Identify which cell holds the provided text, then report its [x, y] central coordinate. 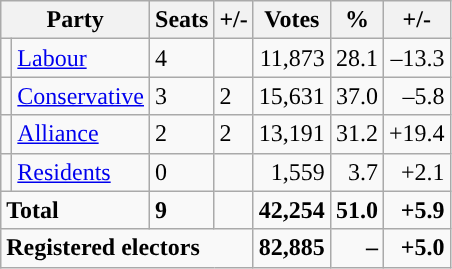
Registered electors [128, 248]
Residents [81, 172]
11,873 [292, 58]
4 [182, 58]
Conservative [81, 96]
28.1 [356, 58]
Alliance [81, 134]
+5.0 [416, 248]
–13.3 [416, 58]
% [356, 20]
Party [76, 20]
82,885 [292, 248]
3.7 [356, 172]
Total [76, 210]
15,631 [292, 96]
31.2 [356, 134]
+2.1 [416, 172]
Labour [81, 58]
0 [182, 172]
1,559 [292, 172]
+19.4 [416, 134]
13,191 [292, 134]
37.0 [356, 96]
42,254 [292, 210]
Seats [182, 20]
9 [182, 210]
51.0 [356, 210]
Votes [292, 20]
– [356, 248]
–5.8 [416, 96]
+5.9 [416, 210]
3 [182, 96]
